From the cell containing the given text, extract its center point as [X, Y] coordinate. 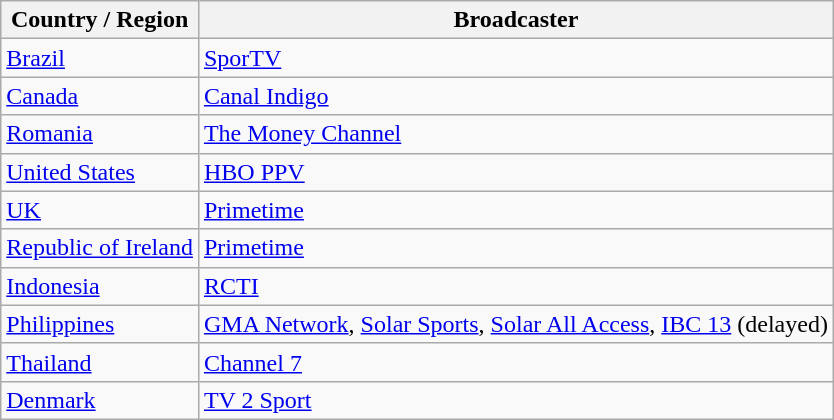
RCTI [516, 286]
Brazil [100, 58]
Denmark [100, 400]
TV 2 Sport [516, 400]
UK [100, 210]
Canada [100, 96]
Thailand [100, 362]
HBO PPV [516, 172]
Romania [100, 134]
Channel 7 [516, 362]
Republic of Ireland [100, 248]
Country / Region [100, 20]
GMA Network, Solar Sports, Solar All Access, IBC 13 (delayed) [516, 324]
The Money Channel [516, 134]
Broadcaster [516, 20]
Indonesia [100, 286]
United States [100, 172]
Philippines [100, 324]
SporTV [516, 58]
Canal Indigo [516, 96]
